Capture the cell that displays the provided text and extract its (X, Y) central coordinate. 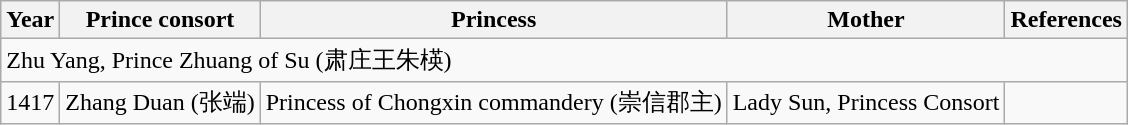
Year (30, 20)
1417 (30, 102)
Princess of Chongxin commandery (崇信郡主) (494, 102)
Prince consort (160, 20)
References (1066, 20)
Zhu Yang, Prince Zhuang of Su (肃庄王朱楧) (564, 60)
Lady Sun, Princess Consort (866, 102)
Mother (866, 20)
Zhang Duan (张端) (160, 102)
Princess (494, 20)
